Return (X, Y) of the center of cell containing provided text 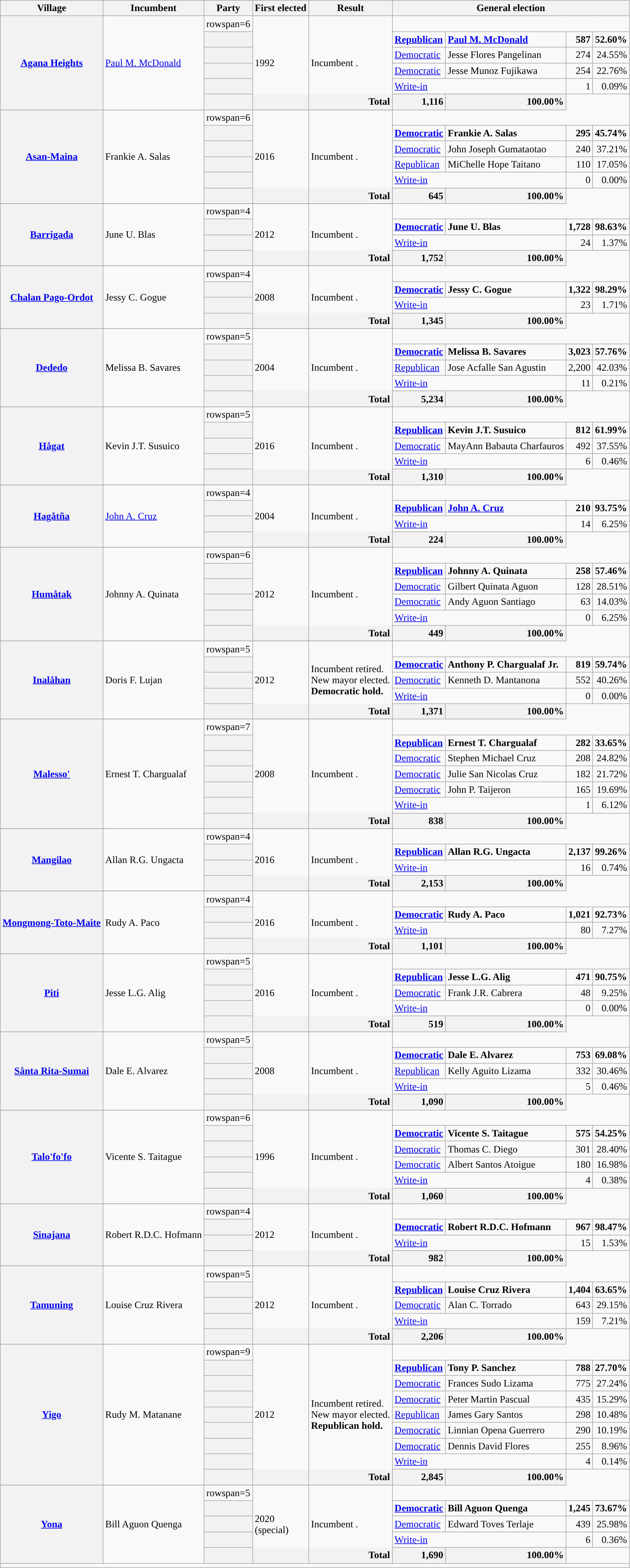
19.69% (611, 790)
17.05% (611, 164)
159 (580, 1321)
1.37% (611, 243)
449 (419, 633)
Jesse Munoz Fujikawa (506, 71)
2,200 (580, 367)
98.47% (611, 1227)
Asan-Maina (52, 156)
2020(special) (281, 1524)
110 (580, 164)
37.21% (611, 149)
255 (580, 1446)
1,101 (419, 946)
8.96% (611, 1446)
98.63% (611, 227)
16.98% (611, 1164)
93.75% (611, 508)
90.75% (611, 977)
98.29% (611, 289)
435 (580, 1399)
69.08% (611, 1055)
645 (419, 196)
0.14% (611, 1462)
295 (580, 133)
John Joseph Gumataotao (506, 149)
0.36% (611, 1540)
Hagåtña (52, 516)
rowspan=9 (228, 1352)
24.55% (611, 55)
Alan C. Torrado (506, 1305)
812 (580, 430)
575 (580, 1133)
5 (580, 1086)
Julie San Nicolas Cruz (506, 774)
Peter Martin Pascual (506, 1399)
838 (419, 821)
2,153 (419, 883)
1.71% (611, 305)
Dennis David Flores (506, 1446)
9.25% (611, 993)
MiChelle Hope Taitano (506, 164)
Mangilao (52, 860)
21.72% (611, 774)
Edward Toves Terlaje (506, 1524)
42.03% (611, 367)
27.24% (611, 1383)
128 (580, 586)
Party (228, 8)
Stephen Michael Cruz (506, 758)
0.09% (611, 86)
Doris F. Lujan (153, 680)
165 (580, 790)
63 (580, 602)
Tony P. Sanchez (506, 1368)
Agana Heights (52, 63)
28.51% (611, 586)
61.99% (611, 430)
14.03% (611, 602)
1,021 (580, 914)
552 (580, 680)
Kelly Aguito Lizama (506, 1071)
Sånta Rita-Sumai (52, 1071)
0.38% (611, 1180)
5,234 (419, 399)
29.15% (611, 1305)
Jesse Flores Pangelinan (506, 55)
3,023 (580, 352)
1,060 (419, 1196)
24.82% (611, 758)
40.26% (611, 680)
775 (580, 1383)
10.48% (611, 1414)
11 (580, 383)
Linnian Opena Guerrero (506, 1430)
Talo'fo'fo (52, 1157)
439 (580, 1524)
Yona (52, 1524)
45.74% (611, 133)
Humåtak (52, 594)
Andy Aguon Santiago (506, 602)
52.60% (611, 39)
0.21% (611, 383)
24 (580, 243)
1,728 (580, 227)
Piti (52, 993)
92.73% (611, 914)
10.19% (611, 1430)
Dededo (52, 367)
1,245 (580, 1508)
Thomas C. Diego (506, 1149)
1992 (281, 63)
Incumbent (153, 8)
7.21% (611, 1321)
301 (580, 1149)
1,322 (580, 289)
753 (580, 1055)
James Gary Santos (506, 1414)
Mongmong-Toto-Maite (52, 922)
224 (419, 540)
Gilbert Quinata Aguon (506, 586)
63.65% (611, 1290)
210 (580, 508)
240 (580, 149)
Anthony P. Chargualaf Jr. (506, 664)
819 (580, 664)
Jose Acfalle San Agustin (506, 367)
1,310 (419, 477)
2,206 (419, 1336)
Incumbent retired.New mayor elected.Republican hold. (351, 1415)
Hågat (52, 445)
587 (580, 39)
332 (580, 1071)
Frank J.R. Cabrera (506, 993)
290 (580, 1430)
27.70% (611, 1368)
1,752 (419, 258)
Malesso' (52, 774)
25.98% (611, 1524)
48 (580, 993)
15 (580, 1243)
Kenneth D. Mantanona (506, 680)
Albert Santos Atoigue (506, 1164)
rowspan=7 (228, 727)
57.76% (611, 352)
Yigo (52, 1415)
254 (580, 71)
180 (580, 1164)
492 (580, 445)
643 (580, 1305)
258 (580, 571)
Rudy M. Matanane (153, 1415)
1,090 (419, 1102)
519 (419, 1024)
54.25% (611, 1133)
14 (580, 524)
7.27% (611, 930)
16 (580, 868)
298 (580, 1414)
28.40% (611, 1149)
1,116 (419, 102)
80 (580, 930)
0.74% (611, 868)
59.74% (611, 664)
Village (52, 8)
2,845 (419, 1477)
471 (580, 977)
1996 (281, 1157)
Inalåhan (52, 680)
99.26% (611, 852)
30.46% (611, 1071)
788 (580, 1368)
Sinajana (52, 1235)
1,404 (580, 1290)
6.12% (611, 805)
274 (580, 55)
73.67% (611, 1508)
22.76% (611, 71)
Barrigada (52, 235)
1,345 (419, 321)
982 (419, 1258)
MayAnn Babauta Charfauros (506, 445)
33.65% (611, 743)
57.46% (611, 571)
Tamuning (52, 1305)
1,690 (419, 1555)
1,371 (419, 712)
15.29% (611, 1399)
23 (580, 305)
182 (580, 774)
Chalan Pago-Ordot (52, 297)
Incumbent retired.New mayor elected.Democratic hold. (351, 680)
Result (351, 8)
208 (580, 758)
2,137 (580, 852)
967 (580, 1227)
1.53% (611, 1243)
282 (580, 743)
Frances Sudo Lizama (506, 1383)
General election (511, 8)
John P. Taijeron (506, 790)
37.55% (611, 445)
First elected (281, 8)
